Determine the [x, y] coordinate at the center of the cell enclosing the given text.  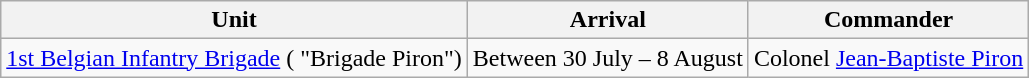
Arrival [608, 20]
Colonel Jean-Baptiste Piron [888, 58]
1st Belgian Infantry Brigade ( "Brigade Piron") [234, 58]
Commander [888, 20]
Between 30 July – 8 August [608, 58]
Unit [234, 20]
